Identify which cell holds the provided text, then report its [X, Y] central coordinate. 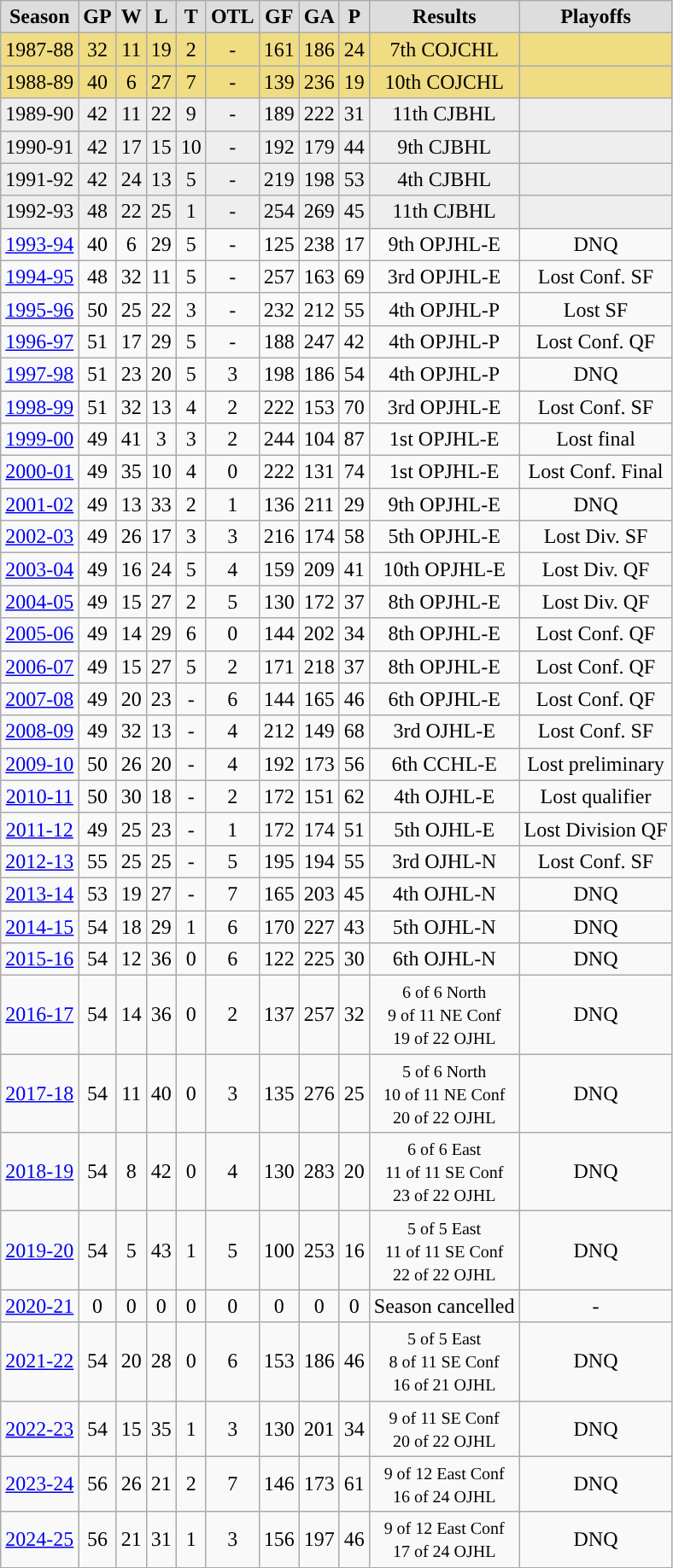
211 [319, 504]
276 [319, 1093]
1993-94 [39, 244]
203 [319, 894]
149 [319, 732]
2009-10 [39, 764]
2004-05 [39, 602]
171 [278, 667]
5th OPJHL-E [444, 537]
2008-09 [39, 732]
70 [354, 407]
5 of 5 East8 of 11 SE Conf16 of 21 OJHL [444, 1361]
227 [319, 926]
Lost preliminary [596, 764]
238 [319, 244]
225 [319, 959]
202 [319, 634]
136 [278, 504]
1999-00 [39, 440]
151 [319, 796]
2001-02 [39, 504]
139 [278, 82]
100 [278, 1250]
Playoffs [596, 17]
1995-96 [39, 309]
2012-13 [39, 861]
2023-24 [39, 1483]
2014-15 [39, 926]
Lost Div. SF [596, 537]
5 of 5 East11 of 11 SE Conf22 of 22 OJHL [444, 1250]
159 [278, 569]
Lost final [596, 440]
135 [278, 1093]
1996-97 [39, 341]
W [132, 17]
9 of 12 East Conf17 of 24 OJHL [444, 1540]
T [191, 17]
161 [278, 50]
Results [444, 17]
189 [278, 114]
2021-22 [39, 1361]
170 [278, 926]
253 [319, 1250]
2016-17 [39, 1015]
7th COJCHL [444, 50]
62 [354, 796]
209 [319, 569]
2018-19 [39, 1172]
2022-23 [39, 1429]
Lost Division QF [596, 829]
104 [319, 440]
2003-04 [39, 569]
69 [354, 277]
1991-92 [39, 179]
219 [278, 179]
146 [278, 1483]
2017-18 [39, 1093]
8 [132, 1172]
216 [278, 537]
137 [278, 1015]
122 [278, 959]
GP [97, 17]
3rd OJHL-N [444, 861]
GA [319, 17]
GF [278, 17]
3rd OJHL-E [444, 732]
236 [319, 82]
156 [278, 1540]
1997-98 [39, 374]
201 [319, 1429]
Lost qualifier [596, 796]
P [354, 17]
10th OPJHL-E [444, 569]
2011-12 [39, 829]
194 [319, 861]
125 [278, 244]
163 [319, 277]
Lost SF [596, 309]
1994-95 [39, 277]
9 [191, 114]
10th COJCHL [444, 82]
2019-20 [39, 1250]
244 [278, 440]
2020-21 [39, 1306]
179 [319, 147]
9 of 11 SE Conf20 of 22 OJHL [444, 1429]
1988-89 [39, 82]
6th CCHL-E [444, 764]
5th OJHL-E [444, 829]
Lost Conf. Final [596, 472]
1998-99 [39, 407]
9 of 12 East Conf16 of 24 OJHL [444, 1483]
68 [354, 732]
2000-01 [39, 472]
Season [39, 17]
218 [319, 667]
283 [319, 1172]
9th CJBHL [444, 147]
6th OPJHL-E [444, 699]
5 of 6 North10 of 11 NE Conf20 of 22 OJHL [444, 1093]
58 [354, 537]
Season cancelled [444, 1306]
2007-08 [39, 699]
33 [161, 504]
197 [319, 1540]
4th CJBHL [444, 179]
2010-11 [39, 796]
4th OJHL-N [444, 894]
61 [354, 1483]
5th OJHL-N [444, 926]
2013-14 [39, 894]
74 [354, 472]
131 [319, 472]
2006-07 [39, 667]
2024-25 [39, 1540]
269 [319, 212]
28 [161, 1361]
188 [278, 341]
195 [278, 861]
2005-06 [39, 634]
OTL [232, 17]
254 [278, 212]
44 [354, 147]
12 [132, 959]
4th OJHL-E [444, 796]
87 [354, 440]
6 of 6 North9 of 11 NE Conf19 of 22 OJHL [444, 1015]
2002-03 [39, 537]
247 [319, 341]
1989-90 [39, 114]
2015-16 [39, 959]
1987-88 [39, 50]
6 of 6 East11 of 11 SE Conf23 of 22 OJHL [444, 1172]
6th OJHL-N [444, 959]
232 [278, 309]
1990-91 [39, 147]
L [161, 17]
1992-93 [39, 212]
